Find where the given text appears and provide that cell's center as (X, Y) coordinate. 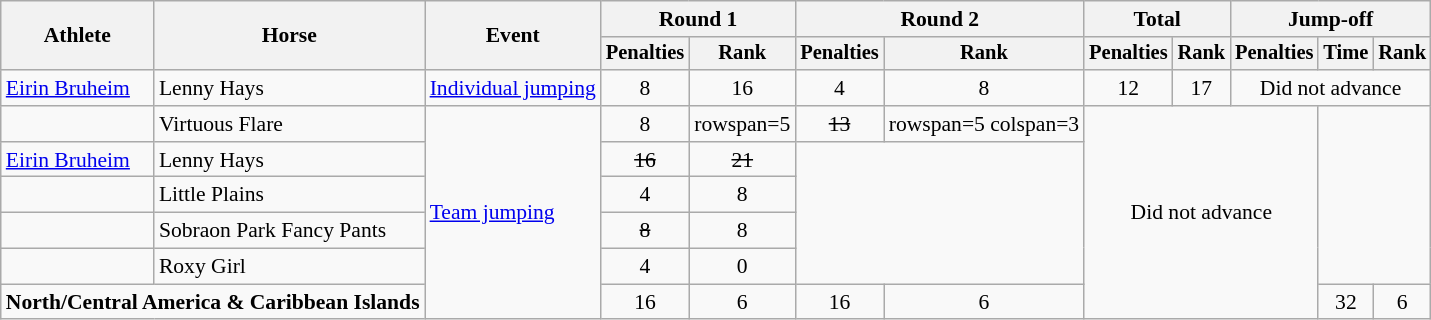
13 (839, 124)
Little Plains (290, 195)
Round 2 (940, 19)
Virtuous Flare (290, 124)
Athlete (78, 36)
17 (1202, 88)
Time (1346, 54)
Total (1157, 19)
0 (742, 267)
21 (742, 160)
32 (1346, 302)
Roxy Girl (290, 267)
Round 1 (698, 19)
Individual jumping (513, 88)
Event (513, 36)
Sobraon Park Fancy Pants (290, 231)
Horse (290, 36)
rowspan=5 colspan=3 (984, 124)
12 (1128, 88)
rowspan=5 (742, 124)
Jump-off (1330, 19)
North/Central America & Caribbean Islands (213, 302)
Team jumping (513, 213)
